Determine the (x, y) coordinate at the center of the cell enclosing the given text.  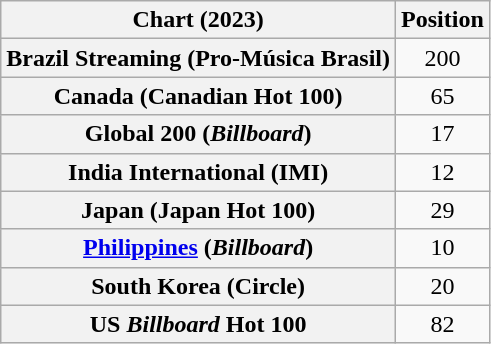
US Billboard Hot 100 (198, 324)
Global 200 (Billboard) (198, 134)
Brazil Streaming (Pro-Música Brasil) (198, 58)
Canada (Canadian Hot 100) (198, 96)
Philippines (Billboard) (198, 248)
Position (443, 20)
65 (443, 96)
India International (IMI) (198, 172)
17 (443, 134)
South Korea (Circle) (198, 286)
29 (443, 210)
200 (443, 58)
Japan (Japan Hot 100) (198, 210)
82 (443, 324)
20 (443, 286)
12 (443, 172)
10 (443, 248)
Chart (2023) (198, 20)
